Determine the (X, Y) coordinate at the center of the cell enclosing the given text.  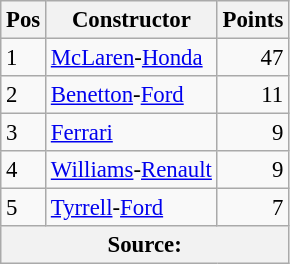
5 (24, 208)
Constructor (132, 20)
McLaren-Honda (132, 58)
Williams-Renault (132, 170)
2 (24, 95)
4 (24, 170)
Pos (24, 20)
Tyrrell-Ford (132, 208)
3 (24, 133)
Source: (145, 245)
1 (24, 58)
47 (252, 58)
Benetton-Ford (132, 95)
Points (252, 20)
11 (252, 95)
7 (252, 208)
Ferrari (132, 133)
